Find where the given text appears and provide that cell's center as (X, Y) coordinate. 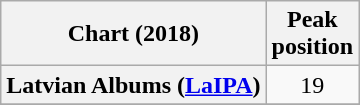
19 (312, 85)
Peakposition (312, 34)
Chart (2018) (134, 34)
Latvian Albums (LaIPA) (134, 85)
